Return [x, y] of the center of cell containing provided text 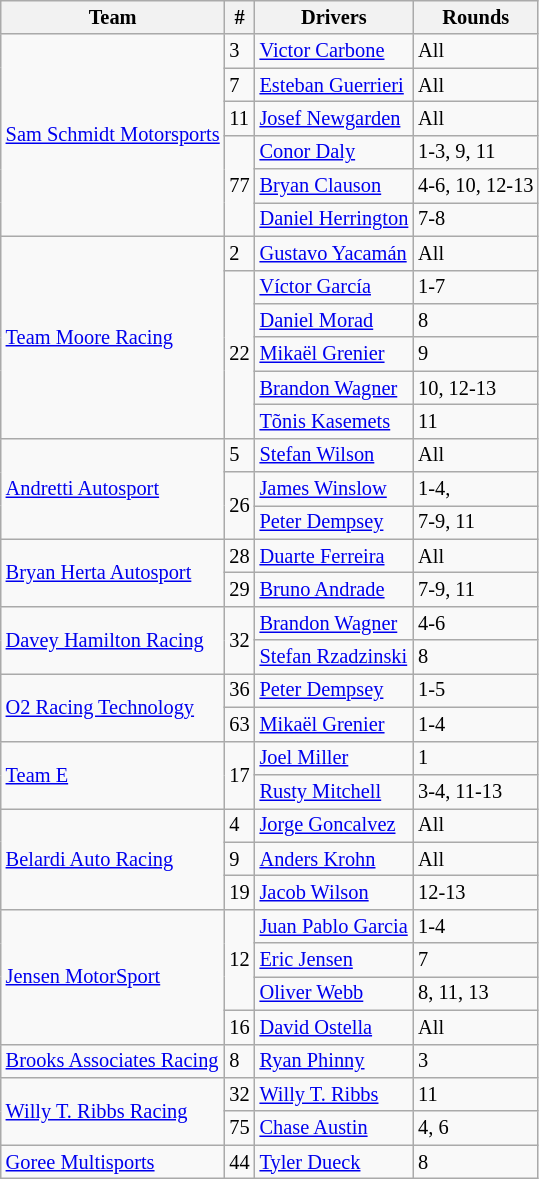
12-13 [476, 892]
1-5 [476, 690]
Sam Schmidt Motorsports [113, 135]
Juan Pablo Garcia [334, 926]
4, 6 [476, 1128]
Chase Austin [334, 1128]
1-3, 9, 11 [476, 152]
David Ostella [334, 1027]
7-8 [476, 219]
17 [240, 774]
Team [113, 17]
Rusty Mitchell [334, 791]
Team E [113, 774]
Victor Carbone [334, 51]
Oliver Webb [334, 993]
Daniel Morad [334, 320]
1 [476, 758]
19 [240, 892]
# [240, 17]
Team Moore Racing [113, 337]
Rounds [476, 17]
James Winslow [334, 489]
Conor Daly [334, 152]
Duarte Ferreira [334, 556]
4-6, 10, 12-13 [476, 186]
29 [240, 589]
O2 Racing Technology [113, 706]
2 [240, 253]
4-6 [476, 623]
36 [240, 690]
1-7 [476, 287]
Bryan Clauson [334, 186]
Ryan Phinny [334, 1061]
5 [240, 455]
Jensen MotorSport [113, 976]
Víctor García [334, 287]
8, 11, 13 [476, 993]
Willy T. Ribbs Racing [113, 1110]
Belardi Auto Racing [113, 858]
Josef Newgarden [334, 118]
Esteban Guerrieri [334, 85]
Daniel Herrington [334, 219]
75 [240, 1128]
Jacob Wilson [334, 892]
Tyler Dueck [334, 1162]
26 [240, 506]
Goree Multisports [113, 1162]
28 [240, 556]
Davey Hamilton Racing [113, 640]
10, 12-13 [476, 388]
Eric Jensen [334, 960]
22 [240, 354]
63 [240, 724]
44 [240, 1162]
77 [240, 186]
12 [240, 960]
Willy T. Ribbs [334, 1094]
Bryan Herta Autosport [113, 572]
3-4, 11-13 [476, 791]
Anders Krohn [334, 859]
16 [240, 1027]
1-4, [476, 489]
Gustavo Yacamán [334, 253]
Drivers [334, 17]
Stefan Rzadzinski [334, 657]
Brooks Associates Racing [113, 1061]
Tõnis Kasemets [334, 421]
Joel Miller [334, 758]
Stefan Wilson [334, 455]
Jorge Goncalvez [334, 825]
Bruno Andrade [334, 589]
Andretti Autosport [113, 488]
4 [240, 825]
